Capture the cell that displays the provided text and extract its (X, Y) central coordinate. 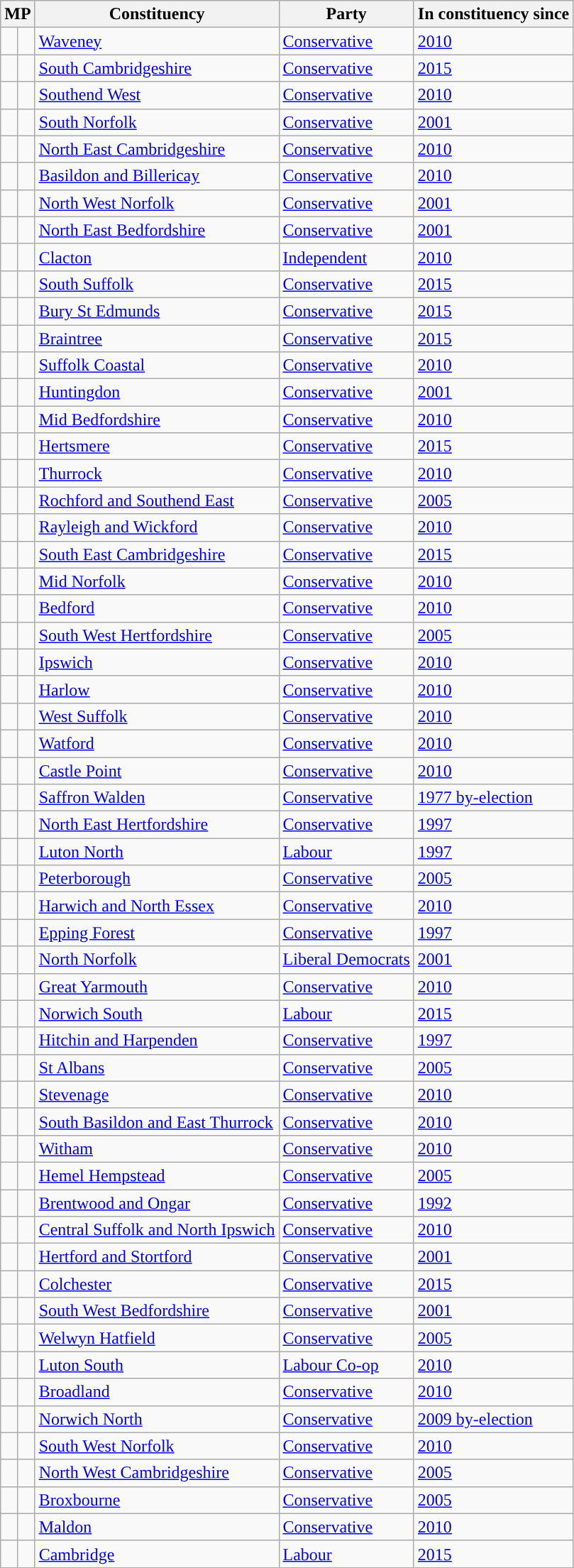
Clacton (157, 257)
Bedford (157, 608)
South Basildon and East Thurrock (157, 1122)
South Suffolk (157, 284)
Luton North (157, 852)
Witham (157, 1148)
Mid Bedfordshire (157, 420)
Thurrock (157, 473)
Saffron Walden (157, 798)
Ipswich (157, 662)
South West Bedfordshire (157, 1311)
North East Cambridgeshire (157, 149)
Watford (157, 743)
North East Hertfordshire (157, 825)
South Norfolk (157, 122)
Broxbourne (157, 1500)
Stevenage (157, 1095)
Waveney (157, 41)
Independent (346, 257)
Hitchin and Harpenden (157, 1041)
2009 by-election (493, 1419)
Norwich South (157, 1014)
Constituency (157, 14)
Party (346, 14)
North West Cambridgeshire (157, 1473)
Harwich and North Essex (157, 906)
Broadland (157, 1392)
Maldon (157, 1527)
Liberal Democrats (346, 960)
Rochford and Southend East (157, 500)
Braintree (157, 339)
South Cambridgeshire (157, 68)
Welwyn Hatfield (157, 1338)
Hemel Hempstead (157, 1175)
Hertford and Stortford (157, 1257)
St Albans (157, 1068)
Hertsmere (157, 446)
Labour Co-op (346, 1365)
Brentwood and Ongar (157, 1203)
South East Cambridgeshire (157, 554)
Colchester (157, 1284)
Castle Point (157, 770)
Suffolk Coastal (157, 366)
1992 (493, 1203)
Luton South (157, 1365)
North East Bedfordshire (157, 230)
Epping Forest (157, 933)
South West Norfolk (157, 1446)
North West Norfolk (157, 203)
Peterborough (157, 879)
In constituency since (493, 14)
Mid Norfolk (157, 581)
North Norfolk (157, 960)
Bury St Edmunds (157, 311)
Huntingdon (157, 393)
South West Hertfordshire (157, 635)
Cambridge (157, 1554)
Basildon and Billericay (157, 176)
Harlow (157, 689)
Rayleigh and Wickford (157, 527)
MP (18, 14)
Norwich North (157, 1419)
Central Suffolk and North Ipswich (157, 1230)
1977 by-election (493, 798)
West Suffolk (157, 716)
Great Yarmouth (157, 987)
Southend West (157, 95)
